Return [x, y] of the center of cell containing provided text 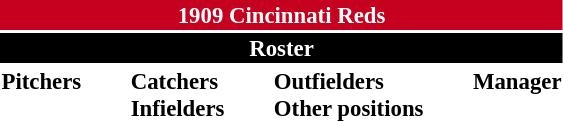
Roster [282, 48]
1909 Cincinnati Reds [282, 15]
